Scan for the cell matching the given text and deliver its [x, y] coordinate at center. 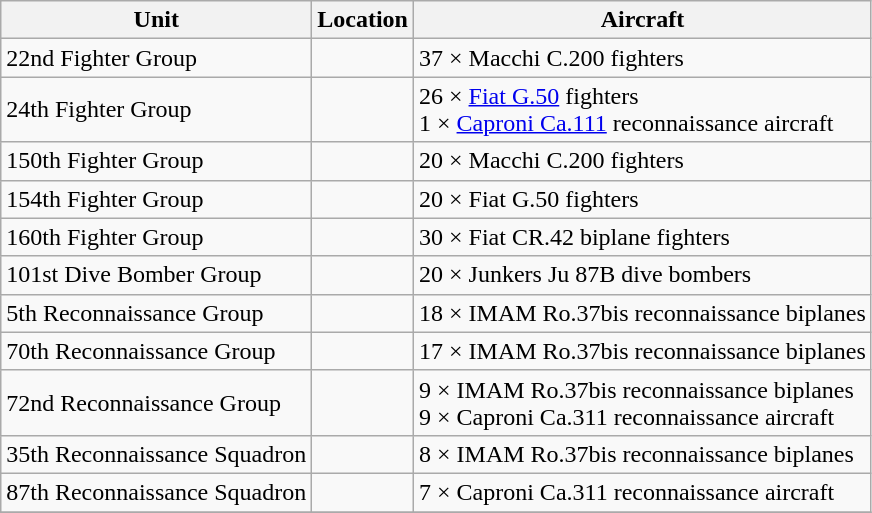
30 × Fiat CR.42 biplane fighters [642, 237]
5th Reconnaissance Group [156, 313]
154th Fighter Group [156, 199]
70th Reconnaissance Group [156, 351]
17 × IMAM Ro.37bis reconnaissance biplanes [642, 351]
72nd Reconnaissance Group [156, 402]
160th Fighter Group [156, 237]
101st Dive Bomber Group [156, 275]
8 × IMAM Ro.37bis reconnaissance biplanes [642, 454]
20 × Junkers Ju 87B dive bombers [642, 275]
20 × Macchi C.200 fighters [642, 161]
37 × Macchi C.200 fighters [642, 58]
9 × IMAM Ro.37bis reconnaissance biplanes9 × Caproni Ca.311 reconnaissance aircraft [642, 402]
26 × Fiat G.50 fighters1 × Caproni Ca.111 reconnaissance aircraft [642, 110]
22nd Fighter Group [156, 58]
18 × IMAM Ro.37bis reconnaissance biplanes [642, 313]
7 × Caproni Ca.311 reconnaissance aircraft [642, 492]
Unit [156, 20]
150th Fighter Group [156, 161]
35th Reconnaissance Squadron [156, 454]
20 × Fiat G.50 fighters [642, 199]
87th Reconnaissance Squadron [156, 492]
24th Fighter Group [156, 110]
Aircraft [642, 20]
Location [363, 20]
